Identify which cell holds the provided text, then report its (X, Y) central coordinate. 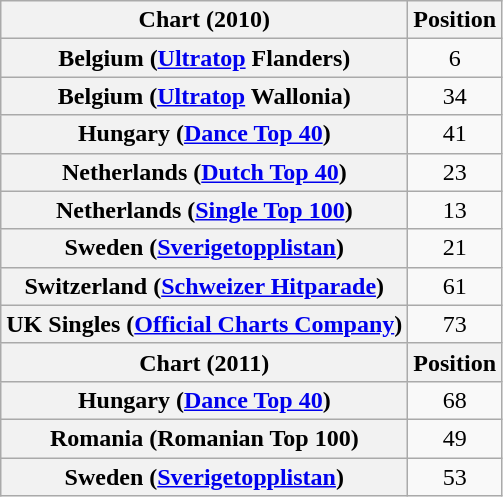
13 (455, 210)
Belgium (Ultratop Flanders) (204, 58)
Belgium (Ultratop Wallonia) (204, 96)
68 (455, 400)
Chart (2010) (204, 20)
Netherlands (Dutch Top 40) (204, 172)
41 (455, 134)
Chart (2011) (204, 362)
UK Singles (Official Charts Company) (204, 324)
61 (455, 286)
Romania (Romanian Top 100) (204, 438)
21 (455, 248)
Netherlands (Single Top 100) (204, 210)
6 (455, 58)
Switzerland (Schweizer Hitparade) (204, 286)
53 (455, 477)
73 (455, 324)
23 (455, 172)
49 (455, 438)
34 (455, 96)
